Extract the (X, Y) coordinate from the center of the cell holding the provided text.  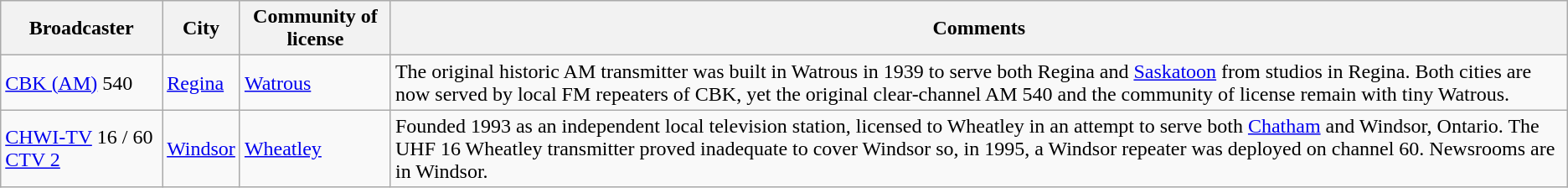
Wheatley (315, 149)
CBK (AM) 540 (82, 82)
Comments (978, 29)
Community of license (315, 29)
Broadcaster (82, 29)
City (201, 29)
Regina (201, 82)
Windsor (201, 149)
CHWI-TV 16 / 60 CTV 2 (82, 149)
Watrous (315, 82)
